Provide the (X, Y) coordinate of the cell's center where the given text is located.  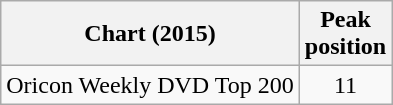
Chart (2015) (150, 34)
Oricon Weekly DVD Top 200 (150, 85)
11 (345, 85)
Peakposition (345, 34)
